Identify which cell holds the provided text, then report its (x, y) central coordinate. 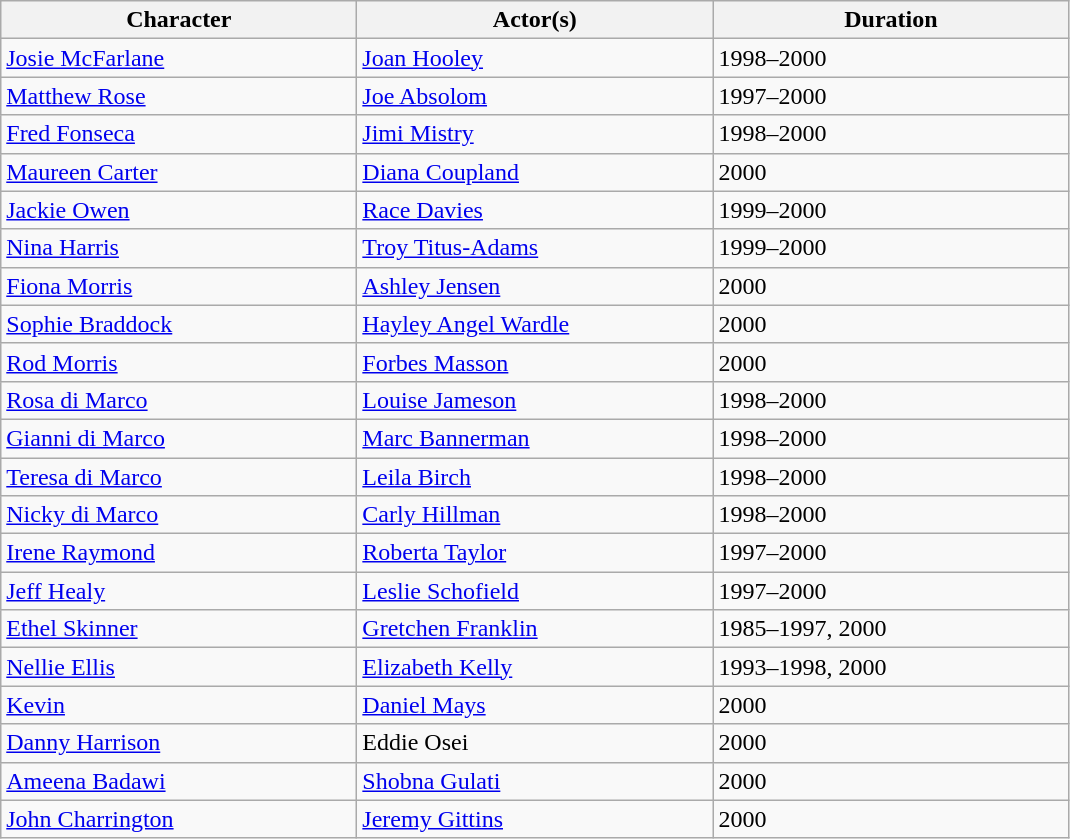
Shobna Gulati (535, 781)
Daniel Mays (535, 705)
Leslie Schofield (535, 591)
Nellie Ellis (179, 667)
Nicky di Marco (179, 515)
Ethel Skinner (179, 629)
Ashley Jensen (535, 286)
John Charrington (179, 819)
Gianni di Marco (179, 438)
Joan Hooley (535, 58)
Jeremy Gittins (535, 819)
Danny Harrison (179, 743)
Duration (891, 20)
Diana Coupland (535, 172)
Nina Harris (179, 248)
Matthew Rose (179, 96)
Joe Absolom (535, 96)
Fiona Morris (179, 286)
Ameena Badawi (179, 781)
Elizabeth Kelly (535, 667)
Jeff Healy (179, 591)
Josie McFarlane (179, 58)
Kevin (179, 705)
Carly Hillman (535, 515)
Race Davies (535, 210)
Hayley Angel Wardle (535, 324)
Fred Fonseca (179, 134)
Teresa di Marco (179, 477)
1993–1998, 2000 (891, 667)
Jackie Owen (179, 210)
Actor(s) (535, 20)
Forbes Masson (535, 362)
Gretchen Franklin (535, 629)
Roberta Taylor (535, 553)
Louise Jameson (535, 400)
Irene Raymond (179, 553)
Rosa di Marco (179, 400)
Maureen Carter (179, 172)
Sophie Braddock (179, 324)
Character (179, 20)
Jimi Mistry (535, 134)
1985–1997, 2000 (891, 629)
Troy Titus-Adams (535, 248)
Rod Morris (179, 362)
Marc Bannerman (535, 438)
Eddie Osei (535, 743)
Leila Birch (535, 477)
